Scan for the cell matching the given text and deliver its [x, y] coordinate at center. 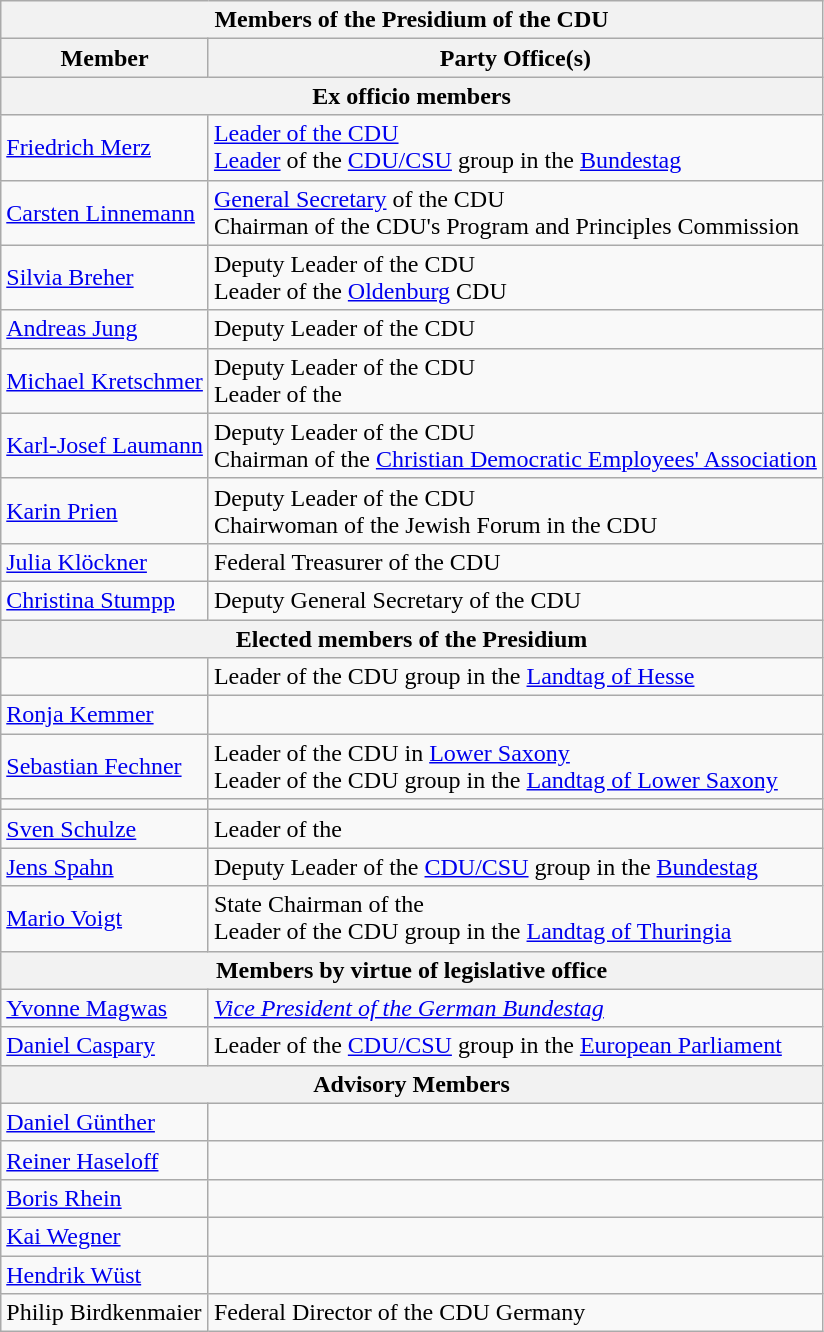
Carsten Linnemann [105, 212]
Deputy Leader of the CDUChairman of the Christian Democratic Employees' Association [515, 446]
Friedrich Merz [105, 148]
Hendrik Wüst [105, 1275]
Ex officio members [412, 96]
Vice President of the German Bundestag [515, 1008]
Federal Director of the CDU Germany [515, 1313]
Leader of the CDULeader of the CDU/CSU group in the Bundestag [515, 148]
Andreas Jung [105, 329]
Daniel Günther [105, 1122]
Julia Klöckner [105, 562]
Members of the Presidium of the CDU [412, 20]
Member [105, 58]
Kai Wegner [105, 1236]
Jens Spahn [105, 867]
Advisory Members [412, 1084]
Philip Birdkenmaier [105, 1313]
Deputy Leader of the CDU/CSU group in the Bundestag [515, 867]
Ronja Kemmer [105, 715]
Christina Stumpp [105, 600]
Leader of the CDU group in the Landtag of Hesse [515, 677]
Boris Rhein [105, 1198]
Party Office(s) [515, 58]
Karl-Josef Laumann [105, 446]
Michael Kretschmer [105, 380]
Federal Treasurer of the CDU [515, 562]
Karin Prien [105, 510]
Mario Voigt [105, 918]
Members by virtue of legislative office [412, 970]
Leader of the CDU in Lower SaxonyLeader of the CDU group in the Landtag of Lower Saxony [515, 766]
Leader of the [515, 829]
State Chairman of the Leader of the CDU group in the Landtag of Thuringia [515, 918]
Elected members of the Presidium [412, 639]
Reiner Haseloff [105, 1160]
Deputy Leader of the CDULeader of the Oldenburg CDU [515, 278]
General Secretary of the CDUChairman of the CDU's Program and Principles Commission [515, 212]
Deputy Leader of the CDULeader of the [515, 380]
Leader of the CDU/CSU group in the European Parliament [515, 1046]
Deputy General Secretary of the CDU [515, 600]
Sven Schulze [105, 829]
Deputy Leader of the CDU [515, 329]
Sebastian Fechner [105, 766]
Silvia Breher [105, 278]
Deputy Leader of the CDUChairwoman of the Jewish Forum in the CDU [515, 510]
Yvonne Magwas [105, 1008]
Daniel Caspary [105, 1046]
